Determine the (x, y) coordinate at the center of the cell enclosing the given text.  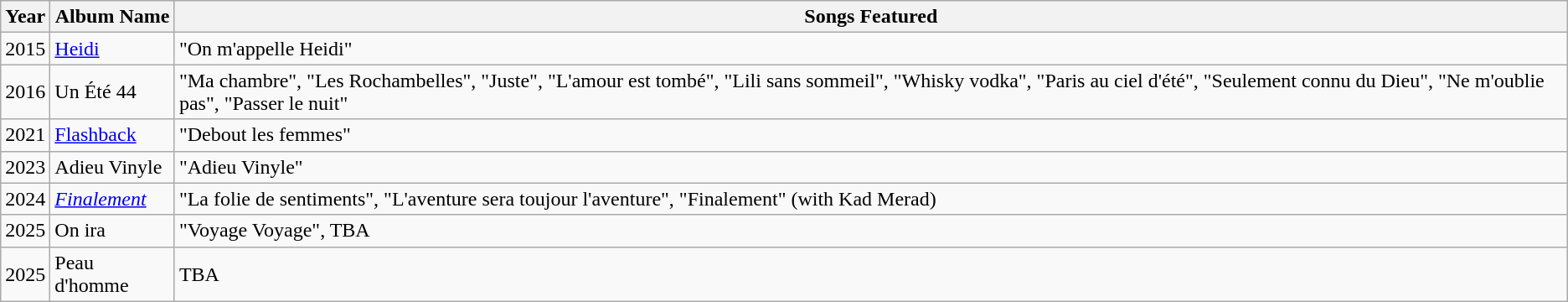
Heidi (112, 49)
"Adieu Vinyle" (871, 167)
"On m'appelle Heidi" (871, 49)
2023 (25, 167)
Album Name (112, 17)
Year (25, 17)
"La folie de sentiments", "L'aventure sera toujour l'aventure", "Finalement" (with Kad Merad) (871, 199)
On ira (112, 231)
Adieu Vinyle (112, 167)
Peau d'homme (112, 273)
Un Été 44 (112, 92)
2015 (25, 49)
2016 (25, 92)
"Voyage Voyage", TBA (871, 231)
Songs Featured (871, 17)
"Debout les femmes" (871, 135)
2024 (25, 199)
Finalement (112, 199)
Flashback (112, 135)
2021 (25, 135)
TBA (871, 273)
